Return [x, y] of the center of cell containing provided text 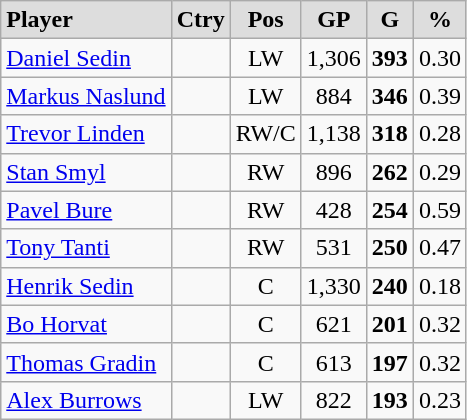
613 [334, 362]
822 [334, 400]
GP [334, 20]
0.18 [440, 286]
250 [390, 248]
0.29 [440, 172]
RW/C [266, 134]
0.39 [440, 96]
428 [334, 210]
318 [390, 134]
0.30 [440, 58]
240 [390, 286]
Henrik Sedin [86, 286]
1,306 [334, 58]
0.28 [440, 134]
Trevor Linden [86, 134]
Player [86, 20]
393 [390, 58]
884 [334, 96]
Markus Naslund [86, 96]
Ctry [200, 20]
Stan Smyl [86, 172]
Bo Horvat [86, 324]
0.47 [440, 248]
% [440, 20]
Thomas Gradin [86, 362]
Daniel Sedin [86, 58]
201 [390, 324]
621 [334, 324]
0.59 [440, 210]
896 [334, 172]
262 [390, 172]
G [390, 20]
197 [390, 362]
Tony Tanti [86, 248]
346 [390, 96]
0.23 [440, 400]
Pavel Bure [86, 210]
531 [334, 248]
Pos [266, 20]
193 [390, 400]
1,138 [334, 134]
1,330 [334, 286]
Alex Burrows [86, 400]
254 [390, 210]
